Return (x, y) of the center of cell containing provided text 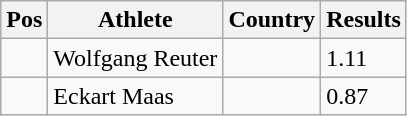
Pos (24, 20)
Results (364, 20)
Athlete (136, 20)
Eckart Maas (136, 96)
Wolfgang Reuter (136, 58)
0.87 (364, 96)
1.11 (364, 58)
Country (272, 20)
